Return (x, y) of the center of cell containing provided text 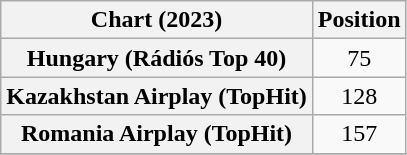
Hungary (Rádiós Top 40) (157, 58)
128 (359, 96)
Position (359, 20)
75 (359, 58)
Chart (2023) (157, 20)
157 (359, 134)
Romania Airplay (TopHit) (157, 134)
Kazakhstan Airplay (TopHit) (157, 96)
